Return the [x, y] coordinate for the center point of the cell that contains the specified text.  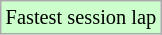
Fastest session lap [81, 17]
